Provide the (X, Y) coordinate of the cell's center where the given text is located.  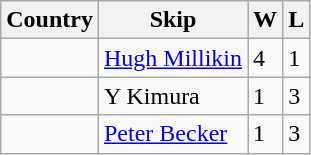
4 (266, 58)
Hugh Millikin (172, 58)
Skip (172, 20)
L (296, 20)
Peter Becker (172, 134)
Country (50, 20)
Y Kimura (172, 96)
W (266, 20)
